For the text-containing cell, return its midpoint in (X, Y) coordinate format. 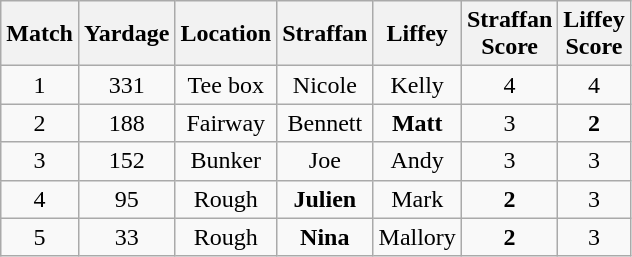
188 (126, 123)
1 (40, 85)
Julien (325, 199)
Matt (417, 123)
LiffeyScore (594, 34)
Bennett (325, 123)
331 (126, 85)
33 (126, 237)
95 (126, 199)
StraffanScore (509, 34)
Yardage (126, 34)
Straffan (325, 34)
Tee box (226, 85)
Kelly (417, 85)
Mark (417, 199)
Andy (417, 161)
Joe (325, 161)
Bunker (226, 161)
Liffey (417, 34)
152 (126, 161)
Match (40, 34)
Mallory (417, 237)
Nina (325, 237)
Fairway (226, 123)
Nicole (325, 85)
Location (226, 34)
5 (40, 237)
